Extract the (x, y) coordinate from the center of the cell holding the provided text.  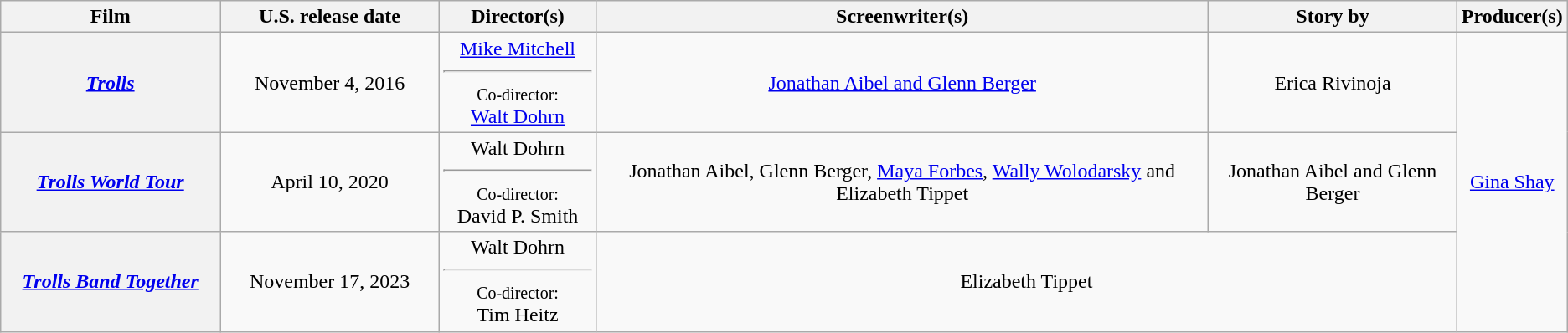
Walt DohrnCo-director:Tim Heitz (518, 281)
Trolls (111, 82)
Director(s) (518, 17)
Walt DohrnCo-director:David P. Smith (518, 182)
November 4, 2016 (330, 82)
Gina Shay (1512, 182)
Screenwriter(s) (903, 17)
Erica Rivinoja (1333, 82)
Trolls World Tour (111, 182)
Trolls Band Together (111, 281)
Film (111, 17)
U.S. release date (330, 17)
Elizabeth Tippet (1027, 281)
Jonathan Aibel, Glenn Berger, Maya Forbes, Wally Wolodarsky and Elizabeth Tippet (903, 182)
Mike MitchellCo-director:Walt Dohrn (518, 82)
April 10, 2020 (330, 182)
Story by (1333, 17)
November 17, 2023 (330, 281)
Producer(s) (1512, 17)
